Search for the cell housing the specified text and yield its (x, y) center coordinate. 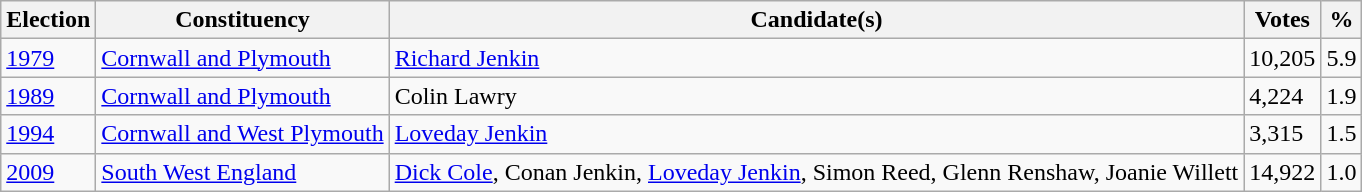
1.9 (1342, 96)
10,205 (1282, 58)
Dick Cole, Conan Jenkin, Loveday Jenkin, Simon Reed, Glenn Renshaw, Joanie Willett (816, 172)
Election (48, 20)
14,922 (1282, 172)
Cornwall and West Plymouth (242, 134)
% (1342, 20)
1989 (48, 96)
1979 (48, 58)
Colin Lawry (816, 96)
1.0 (1342, 172)
Loveday Jenkin (816, 134)
Candidate(s) (816, 20)
4,224 (1282, 96)
2009 (48, 172)
3,315 (1282, 134)
South West England (242, 172)
Votes (1282, 20)
Richard Jenkin (816, 58)
5.9 (1342, 58)
1.5 (1342, 134)
Constituency (242, 20)
1994 (48, 134)
